For the text-containing cell, return its midpoint in [x, y] coordinate format. 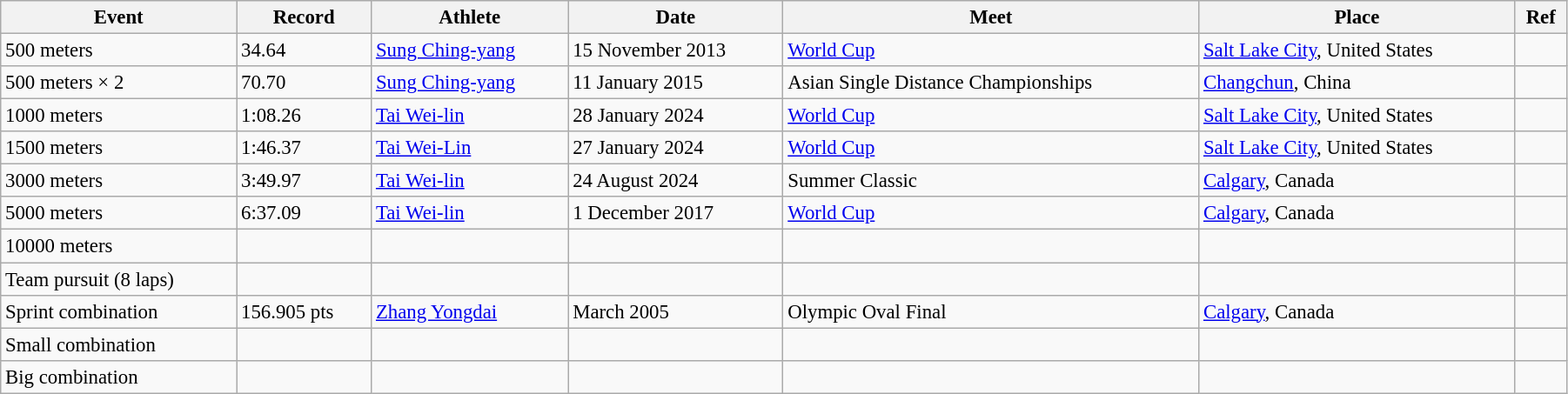
15 November 2013 [675, 50]
27 January 2024 [675, 148]
28 January 2024 [675, 116]
24 August 2024 [675, 181]
Summer Classic [991, 181]
156.905 pts [305, 311]
Meet [991, 17]
34.64 [305, 50]
500 meters [118, 50]
Big combination [118, 377]
70.70 [305, 83]
10000 meters [118, 246]
Zhang Yongdai [470, 311]
Olympic Oval Final [991, 311]
Date [675, 17]
Athlete [470, 17]
Record [305, 17]
Changchun, China [1357, 83]
1500 meters [118, 148]
1000 meters [118, 116]
1 December 2017 [675, 213]
11 January 2015 [675, 83]
5000 meters [118, 213]
Team pursuit (8 laps) [118, 279]
3000 meters [118, 181]
1:46.37 [305, 148]
3:49.97 [305, 181]
Sprint combination [118, 311]
6:37.09 [305, 213]
500 meters × 2 [118, 83]
Event [118, 17]
Asian Single Distance Championships [991, 83]
Small combination [118, 344]
March 2005 [675, 311]
Place [1357, 17]
1:08.26 [305, 116]
Tai Wei-Lin [470, 148]
Ref [1540, 17]
